Capture the cell that displays the provided text and extract its [X, Y] central coordinate. 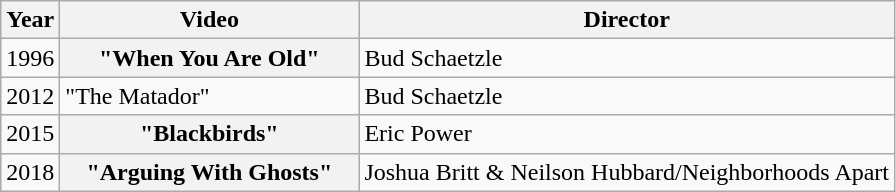
2012 [30, 96]
1996 [30, 58]
2018 [30, 172]
"Blackbirds" [210, 134]
"The Matador" [210, 96]
Video [210, 20]
Director [627, 20]
2015 [30, 134]
Joshua Britt & Neilson Hubbard/Neighborhoods Apart [627, 172]
"When You Are Old" [210, 58]
"Arguing With Ghosts" [210, 172]
Eric Power [627, 134]
Year [30, 20]
